Capture the cell that displays the provided text and extract its [x, y] central coordinate. 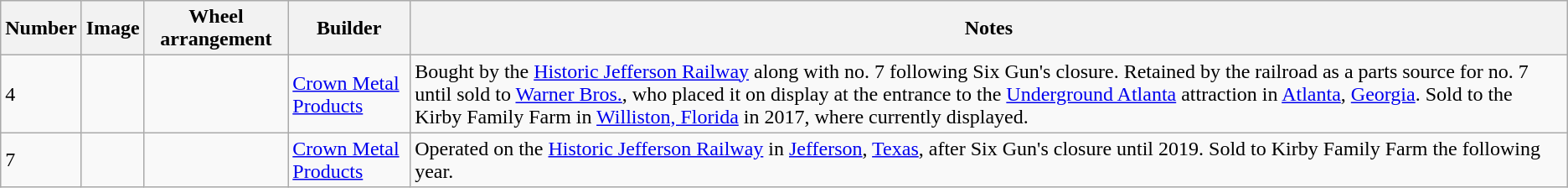
7 [41, 159]
Number [41, 29]
4 [41, 94]
Notes [989, 29]
Image [112, 29]
Builder [349, 29]
Operated on the Historic Jefferson Railway in Jefferson, Texas, after Six Gun's closure until 2019. Sold to Kirby Family Farm the following year. [989, 159]
Wheel arrangement [216, 29]
